Provide the [x, y] coordinate of the cell's center where the given text is located.  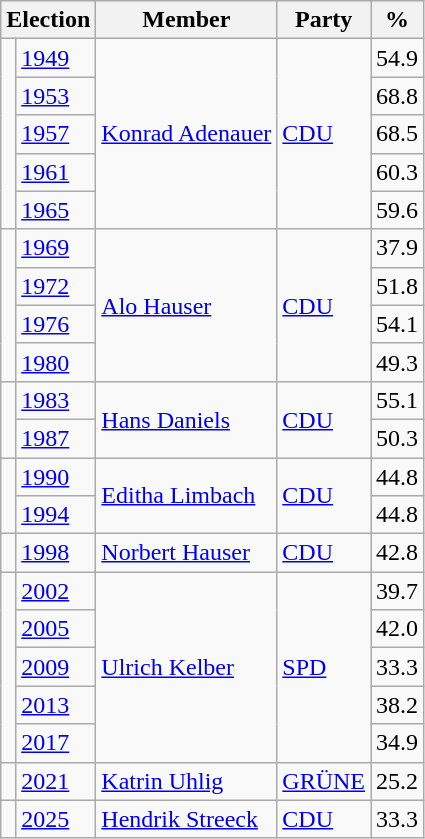
55.1 [398, 400]
2025 [56, 819]
25.2 [398, 781]
1953 [56, 96]
1994 [56, 515]
34.9 [398, 743]
Alo Hauser [186, 305]
% [398, 20]
1969 [56, 248]
1976 [56, 324]
Party [324, 20]
54.9 [398, 58]
49.3 [398, 362]
1983 [56, 400]
42.8 [398, 553]
59.6 [398, 210]
37.9 [398, 248]
GRÜNE [324, 781]
68.5 [398, 134]
Hans Daniels [186, 419]
2013 [56, 705]
Member [186, 20]
Ulrich Kelber [186, 667]
50.3 [398, 438]
SPD [324, 667]
1990 [56, 477]
39.7 [398, 591]
68.8 [398, 96]
Katrin Uhlig [186, 781]
54.1 [398, 324]
1998 [56, 553]
2017 [56, 743]
Hendrik Streeck [186, 819]
Election [48, 20]
1949 [56, 58]
Konrad Adenauer [186, 134]
60.3 [398, 172]
2021 [56, 781]
51.8 [398, 286]
1972 [56, 286]
2005 [56, 629]
1961 [56, 172]
Norbert Hauser [186, 553]
1980 [56, 362]
1987 [56, 438]
2009 [56, 667]
1965 [56, 210]
38.2 [398, 705]
Editha Limbach [186, 496]
42.0 [398, 629]
1957 [56, 134]
2002 [56, 591]
